Extract the [x, y] coordinate from the center of the cell holding the provided text.  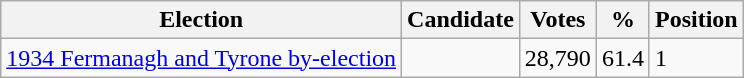
61.4 [622, 58]
Candidate [461, 20]
28,790 [558, 58]
Election [202, 20]
1934 Fermanagh and Tyrone by-election [202, 58]
% [622, 20]
1 [696, 58]
Position [696, 20]
Votes [558, 20]
